Output the (X, Y) coordinate of the center of the cell containing the given text.  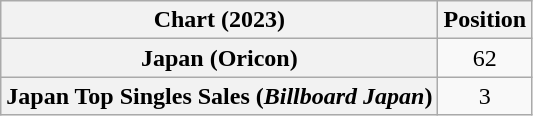
Japan Top Singles Sales (Billboard Japan) (220, 96)
62 (485, 58)
Chart (2023) (220, 20)
Japan (Oricon) (220, 58)
Position (485, 20)
3 (485, 96)
